Output the (x, y) coordinate of the center of the cell containing the given text.  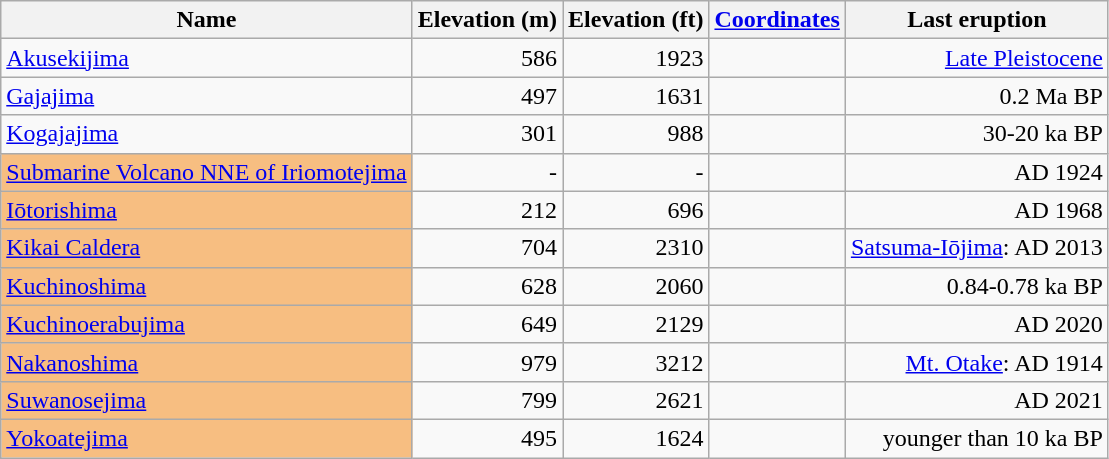
Nakanoshima (206, 362)
1923 (636, 58)
Kuchinoerabujima (206, 324)
Submarine Volcano NNE of Iriomotejima (206, 172)
628 (487, 286)
younger than 10 ka BP (976, 438)
AD 1968 (976, 210)
799 (487, 400)
2621 (636, 400)
Coordinates (777, 20)
649 (487, 324)
696 (636, 210)
Elevation (ft) (636, 20)
Last eruption (976, 20)
212 (487, 210)
30-20 ka BP (976, 134)
Elevation (m) (487, 20)
979 (487, 362)
704 (487, 248)
Iōtorishima (206, 210)
988 (636, 134)
0.84-0.78 ka BP (976, 286)
Mt. Otake: AD 1914 (976, 362)
Late Pleistocene (976, 58)
Akusekijima (206, 58)
1631 (636, 96)
497 (487, 96)
1624 (636, 438)
AD 1924 (976, 172)
Suwanosejima (206, 400)
2060 (636, 286)
Kuchinoshima (206, 286)
2129 (636, 324)
586 (487, 58)
AD 2021 (976, 400)
3212 (636, 362)
0.2 Ma BP (976, 96)
Gajajima (206, 96)
2310 (636, 248)
495 (487, 438)
Name (206, 20)
301 (487, 134)
AD 2020 (976, 324)
Yokoatejima (206, 438)
Kikai Caldera (206, 248)
Satsuma-Iōjima: AD 2013 (976, 248)
Kogajajima (206, 134)
